Pinpoint the cell where the given text exists, returning its [x, y] midpoint coordinate. 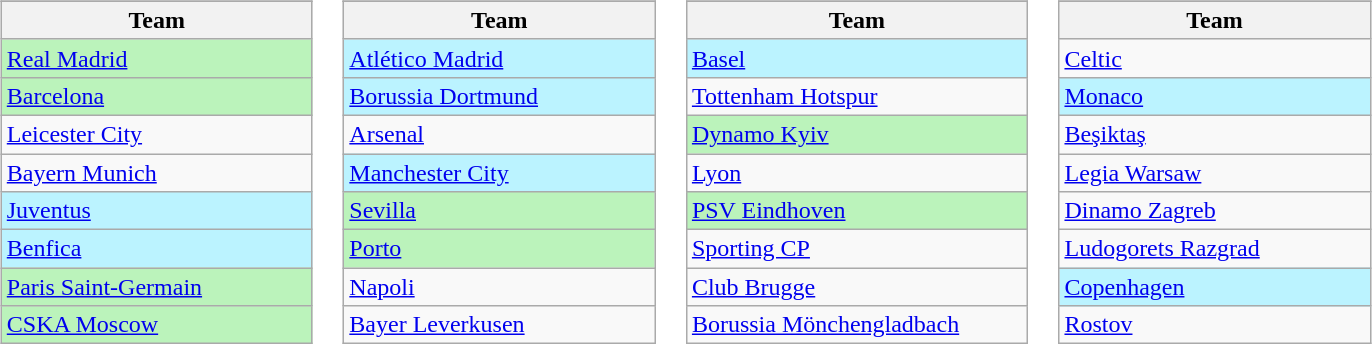
Dynamo Kyiv [856, 134]
Ludogorets Razgrad [1214, 249]
Juventus [156, 211]
Legia Warsaw [1214, 173]
Lyon [856, 173]
Bayern Munich [156, 173]
Basel [856, 58]
Arsenal [500, 134]
Porto [500, 249]
Leicester City [156, 134]
Paris Saint-Germain [156, 287]
Dinamo Zagreb [1214, 211]
Copenhagen [1214, 287]
PSV Eindhoven [856, 211]
Bayer Leverkusen [500, 325]
CSKA Moscow [156, 325]
Rostov [1214, 325]
Monaco [1214, 96]
Atlético Madrid [500, 58]
Napoli [500, 287]
Sevilla [500, 211]
Benfica [156, 249]
Club Brugge [856, 287]
Real Madrid [156, 58]
Manchester City [500, 173]
Celtic [1214, 58]
Borussia Dortmund [500, 96]
Sporting CP [856, 249]
Beşiktaş [1214, 134]
Borussia Mönchengladbach [856, 325]
Tottenham Hotspur [856, 96]
Barcelona [156, 96]
